Capture the cell that displays the provided text and extract its [x, y] central coordinate. 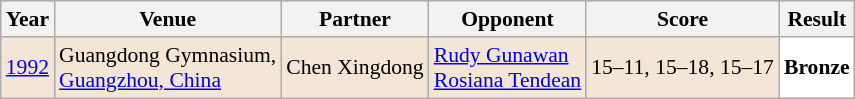
15–11, 15–18, 15–17 [682, 68]
Year [28, 19]
Score [682, 19]
Venue [168, 19]
Bronze [817, 68]
Guangdong Gymnasium,Guangzhou, China [168, 68]
Opponent [508, 19]
Result [817, 19]
Rudy Gunawan Rosiana Tendean [508, 68]
Chen Xingdong [354, 68]
1992 [28, 68]
Partner [354, 19]
